Extract the (x, y) coordinate from the center of the cell holding the provided text.  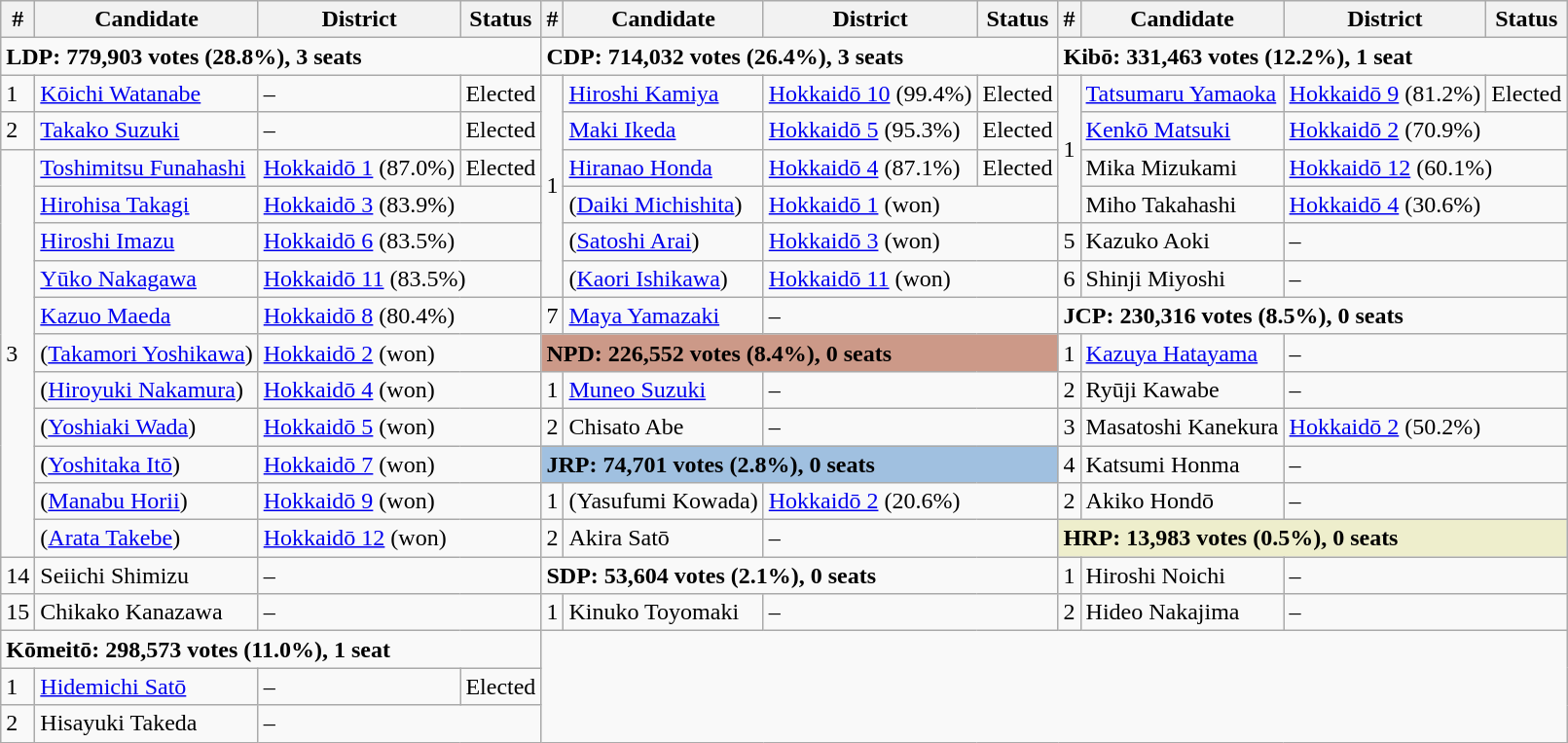
LDP: 779,903 votes (28.8%), 3 seats (271, 56)
Hokkaidō 2 (70.9%) (1425, 130)
Hokkaidō 4 (30.6%) (1425, 204)
Muneo Suzuki (664, 390)
(Manabu Horii) (146, 502)
HRP: 13,983 votes (0.5%), 0 seats (1312, 539)
(Yoshitaka Itō) (146, 464)
SDP: 53,604 votes (2.1%), 0 seats (800, 576)
Toshimitsu Funahashi (146, 167)
JCP: 230,316 votes (8.5%), 0 seats (1312, 316)
(Yoshiaki Wada) (146, 427)
Hirohisa Takagi (146, 204)
(Satoshi Arai) (664, 241)
Hokkaidō 5 (95.3%) (870, 130)
Chikako Kanazawa (146, 613)
Hiranao Honda (664, 167)
4 (1069, 464)
Hokkaidō 2 (won) (399, 353)
Akiko Hondō (1182, 502)
Mika Mizukami (1182, 167)
Hokkaidō 1 (won) (911, 204)
Hokkaidō 11 (won) (911, 279)
(Hiroyuki Nakamura) (146, 390)
Hokkaidō 9 (81.2%) (1385, 93)
(Arata Takebe) (146, 539)
Kibō: 331,463 votes (12.2%), 1 seat (1312, 56)
Katsumi Honma (1182, 464)
Hiroshi Imazu (146, 241)
Hiroshi Kamiya (664, 93)
Masatoshi Kanekura (1182, 427)
7 (553, 316)
Kōmeitō: 298,573 votes (11.0%), 1 seat (271, 650)
Kōichi Watanabe (146, 93)
Hokkaidō 4 (87.1%) (870, 167)
Chisato Abe (664, 427)
Hokkaidō 3 (83.9%) (399, 204)
14 (18, 576)
Ryūji Kawabe (1182, 390)
Hokkaidō 4 (won) (399, 390)
Hokkaidō 6 (83.5%) (399, 241)
Hokkaidō 9 (won) (399, 502)
Hokkaidō 10 (99.4%) (870, 93)
5 (1069, 241)
Hiroshi Noichi (1182, 576)
Takako Suzuki (146, 130)
NPD: 226,552 votes (8.4%), 0 seats (800, 353)
Hokkaidō 12 (won) (399, 539)
Kazuya Hatayama (1182, 353)
Hideo Nakajima (1182, 613)
Kazuko Aoki (1182, 241)
JRP: 74,701 votes (2.8%), 0 seats (800, 464)
Hokkaidō 7 (won) (399, 464)
Hokkaidō 5 (won) (399, 427)
Akira Satō (664, 539)
6 (1069, 279)
Kazuo Maeda (146, 316)
(Daiki Michishita) (664, 204)
Shinji Miyoshi (1182, 279)
Tatsumaru Yamaoka (1182, 93)
Hokkaidō 12 (60.1%) (1425, 167)
15 (18, 613)
Seiichi Shimizu (146, 576)
Hokkaidō 1 (87.0%) (359, 167)
(Kaori Ishikawa) (664, 279)
(Yasufumi Kowada) (664, 502)
Hokkaidō 3 (won) (911, 241)
Hokkaidō 8 (80.4%) (399, 316)
Miho Takahashi (1182, 204)
Yūko Nakagawa (146, 279)
Maya Yamazaki (664, 316)
CDP: 714,032 votes (26.4%), 3 seats (800, 56)
Hisayuki Takeda (146, 724)
Hokkaidō 2 (50.2%) (1425, 427)
Hokkaidō 2 (20.6%) (911, 502)
Maki Ikeda (664, 130)
(Takamori Yoshikawa) (146, 353)
Hidemichi Satō (146, 687)
Hokkaidō 11 (83.5%) (399, 279)
Kenkō Matsuki (1182, 130)
Kinuko Toyomaki (664, 613)
